Extract the [x, y] coordinate from the center of the cell holding the provided text.  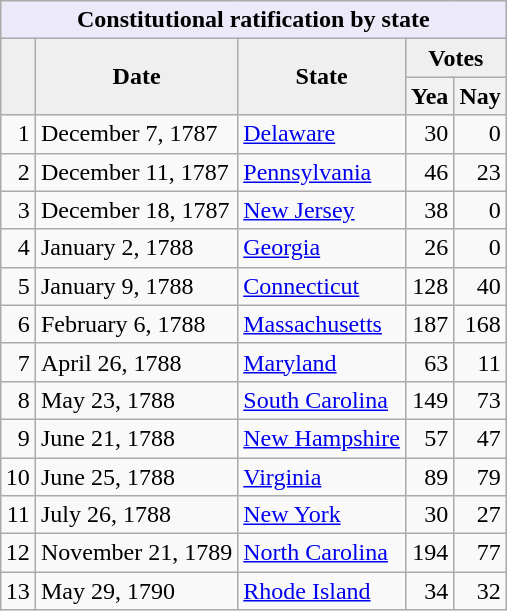
Delaware [322, 134]
Votes [456, 58]
9 [18, 438]
8 [18, 400]
23 [480, 172]
June 21, 1788 [136, 438]
168 [480, 324]
1 [18, 134]
2 [18, 172]
Constitutional ratification by state [253, 20]
79 [480, 477]
January 2, 1788 [136, 248]
New Jersey [322, 210]
February 6, 1788 [136, 324]
April 26, 1788 [136, 362]
27 [480, 515]
5 [18, 286]
34 [429, 591]
Yea [429, 96]
Georgia [322, 248]
13 [18, 591]
3 [18, 210]
26 [429, 248]
63 [429, 362]
November 21, 1789 [136, 553]
38 [429, 210]
Massachusetts [322, 324]
57 [429, 438]
December 18, 1787 [136, 210]
32 [480, 591]
194 [429, 553]
12 [18, 553]
May 29, 1790 [136, 591]
187 [429, 324]
47 [480, 438]
July 26, 1788 [136, 515]
South Carolina [322, 400]
7 [18, 362]
10 [18, 477]
6 [18, 324]
January 9, 1788 [136, 286]
Date [136, 77]
40 [480, 286]
77 [480, 553]
73 [480, 400]
State [322, 77]
North Carolina [322, 553]
4 [18, 248]
Nay [480, 96]
128 [429, 286]
Rhode Island [322, 591]
May 23, 1788 [136, 400]
New York [322, 515]
June 25, 1788 [136, 477]
89 [429, 477]
Connecticut [322, 286]
149 [429, 400]
New Hampshire [322, 438]
December 7, 1787 [136, 134]
46 [429, 172]
Pennsylvania [322, 172]
December 11, 1787 [136, 172]
Maryland [322, 362]
Virginia [322, 477]
